Identify which cell holds the provided text, then report its [x, y] central coordinate. 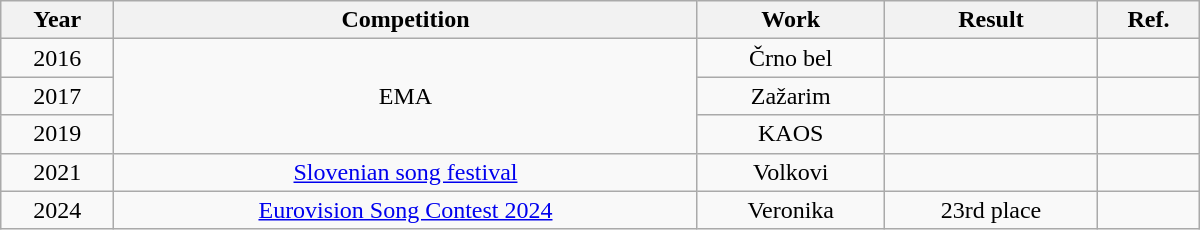
Zažarim [790, 96]
Črno bel [790, 58]
Competition [406, 20]
Work [790, 20]
Slovenian song festival [406, 172]
2024 [58, 210]
EMA [406, 96]
Eurovision Song Contest 2024 [406, 210]
2019 [58, 134]
Volkovi [790, 172]
23rd place [991, 210]
2021 [58, 172]
2016 [58, 58]
Veronika [790, 210]
KAOS [790, 134]
2017 [58, 96]
Ref. [1148, 20]
Year [58, 20]
Result [991, 20]
